From the cell containing the given text, extract its center point as (X, Y) coordinate. 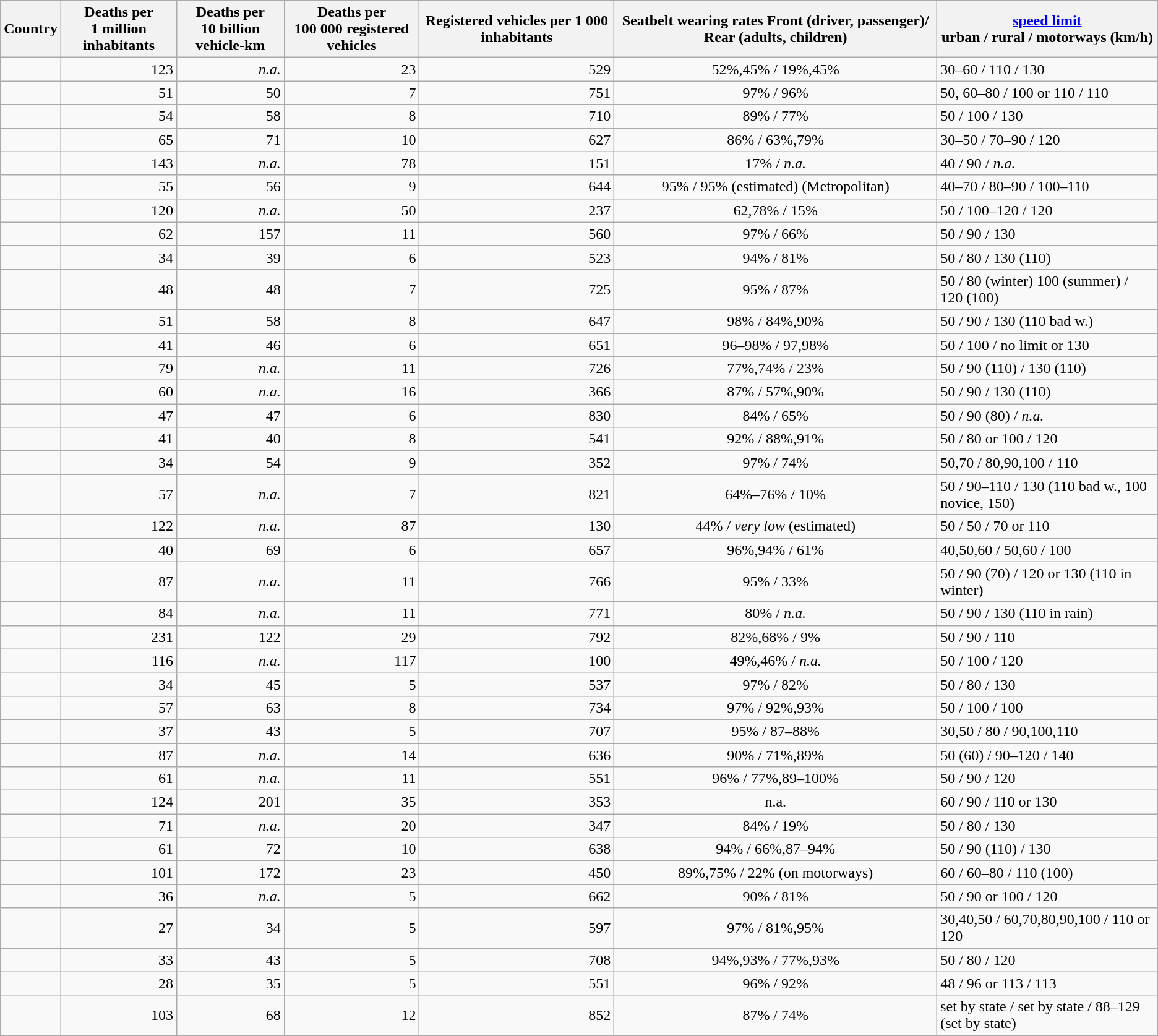
speed limiturban / rural / motorways (km/h) (1048, 29)
821 (517, 495)
80% / n.a. (776, 614)
50 / 80 or 100 / 120 (1048, 439)
46 (230, 345)
143 (119, 163)
644 (517, 187)
792 (517, 637)
45 (230, 684)
96–98% / 97,98% (776, 345)
78 (351, 163)
12 (351, 1016)
50 / 90 (110) / 130 (1048, 849)
set by state / set by state / 88–129 (set by state) (1048, 1016)
734 (517, 708)
17% / n.a. (776, 163)
50 / 90 or 100 / 120 (1048, 896)
37 (119, 731)
50 / 90 (70) / 120 or 130 (110 in winter) (1048, 581)
771 (517, 614)
Seatbelt wearing rates Front (driver, passenger)/ Rear (adults, children) (776, 29)
Deaths per100 000 registered vehicles (351, 29)
123 (119, 69)
231 (119, 637)
852 (517, 1016)
50 / 100 / 100 (1048, 708)
50 / 80 / 120 (1048, 960)
651 (517, 345)
201 (230, 802)
117 (351, 661)
20 (351, 826)
101 (119, 873)
87% / 74% (776, 1016)
95% / 33% (776, 581)
14 (351, 755)
50 / 90 (80) / n.a. (1048, 416)
77%,74% / 23% (776, 369)
87% / 57%,90% (776, 392)
52%,45% / 19%,45% (776, 69)
30,40,50 / 60,70,80,90,100 / 110 or 120 (1048, 928)
40–70 / 80–90 / 100–110 (1048, 187)
708 (517, 960)
707 (517, 731)
100 (517, 661)
30,50 / 80 / 90,100,110 (1048, 731)
39 (230, 257)
353 (517, 802)
33 (119, 960)
124 (119, 802)
84 (119, 614)
50 / 90 / 120 (1048, 779)
97% / 81%,95% (776, 928)
172 (230, 873)
60 / 60–80 / 110 (100) (1048, 873)
86% / 63%,79% (776, 140)
94% / 81% (776, 257)
50 / 100 / 130 (1048, 116)
50 / 80 (winter) 100 (summer) / 120 (100) (1048, 289)
130 (517, 526)
50 / 90 / 110 (1048, 637)
16 (351, 392)
560 (517, 234)
82%,68% / 9% (776, 637)
97% / 82% (776, 684)
657 (517, 550)
40 / 90 / n.a. (1048, 163)
65 (119, 140)
766 (517, 581)
529 (517, 69)
366 (517, 392)
69 (230, 550)
96%,94% / 61% (776, 550)
726 (517, 369)
84% / 65% (776, 416)
157 (230, 234)
97% / 92%,93% (776, 708)
94% / 66%,87–94% (776, 849)
Registered vehicles per 1 000 inhabitants (517, 29)
62,78% / 15% (776, 210)
50 / 90 / 130 (110 bad w.) (1048, 321)
63 (230, 708)
Country (31, 29)
72 (230, 849)
97% / 74% (776, 463)
60 (119, 392)
95% / 87% (776, 289)
541 (517, 439)
50 / 90 / 130 (110) (1048, 392)
662 (517, 896)
523 (517, 257)
90% / 81% (776, 896)
151 (517, 163)
28 (119, 983)
27 (119, 928)
597 (517, 928)
50,70 / 80,90,100 / 110 (1048, 463)
627 (517, 140)
68 (230, 1016)
50 / 50 / 70 or 110 (1048, 526)
84% / 19% (776, 826)
97% / 96% (776, 93)
50 / 90 / 130 (1048, 234)
103 (119, 1016)
64%–76% / 10% (776, 495)
95% / 87–88% (776, 731)
56 (230, 187)
50 / 80 / 130 (110) (1048, 257)
60 / 90 / 110 or 130 (1048, 802)
450 (517, 873)
97% / 66% (776, 234)
352 (517, 463)
Deaths per1 million inhabitants (119, 29)
50 / 90 (110) / 130 (110) (1048, 369)
50 / 100 / 120 (1048, 661)
Deaths per10 billion vehicle-km (230, 29)
96% / 77%,89–100% (776, 779)
636 (517, 755)
92% / 88%,91% (776, 439)
48 / 96 or 113 / 113 (1048, 983)
95% / 95% (estimated) (Metropolitan) (776, 187)
50 (60) / 90–120 / 140 (1048, 755)
237 (517, 210)
830 (517, 416)
49%,46% / n.a. (776, 661)
90% / 71%,89% (776, 755)
50 / 100 / no limit or 130 (1048, 345)
30–50 / 70–90 / 120 (1048, 140)
347 (517, 826)
29 (351, 637)
50 / 90–110 / 130 (110 bad w., 100 novice, 150) (1048, 495)
55 (119, 187)
751 (517, 93)
96% / 92% (776, 983)
537 (517, 684)
44% / very low (estimated) (776, 526)
79 (119, 369)
638 (517, 849)
89%,75% / 22% (on motorways) (776, 873)
98% / 84%,90% (776, 321)
50, 60–80 / 100 or 110 / 110 (1048, 93)
725 (517, 289)
120 (119, 210)
62 (119, 234)
30–60 / 110 / 130 (1048, 69)
50 / 100–120 / 120 (1048, 210)
36 (119, 896)
116 (119, 661)
647 (517, 321)
94%,93% / 77%,93% (776, 960)
40,50,60 / 50,60 / 100 (1048, 550)
50 / 90 / 130 (110 in rain) (1048, 614)
710 (517, 116)
89% / 77% (776, 116)
